Return [x, y] of the center of cell containing provided text 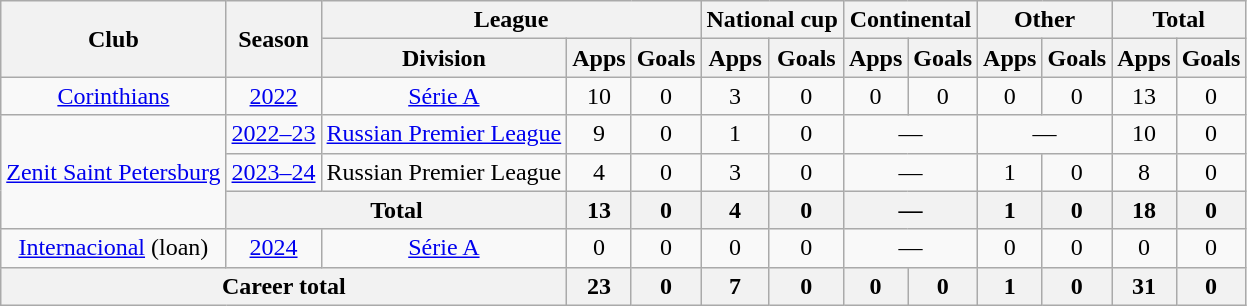
8 [1144, 172]
Season [274, 39]
2024 [274, 248]
Continental [910, 20]
2022 [274, 96]
31 [1144, 286]
23 [599, 286]
2023–24 [274, 172]
18 [1144, 210]
Division [444, 58]
Other [1045, 20]
Career total [284, 286]
Internacional (loan) [114, 248]
Corinthians [114, 96]
League [511, 20]
Zenit Saint Petersburg [114, 172]
2022–23 [274, 134]
Club [114, 39]
9 [599, 134]
7 [735, 286]
National cup [772, 20]
